Return the [X, Y] coordinate for the center point of the cell that contains the specified text.  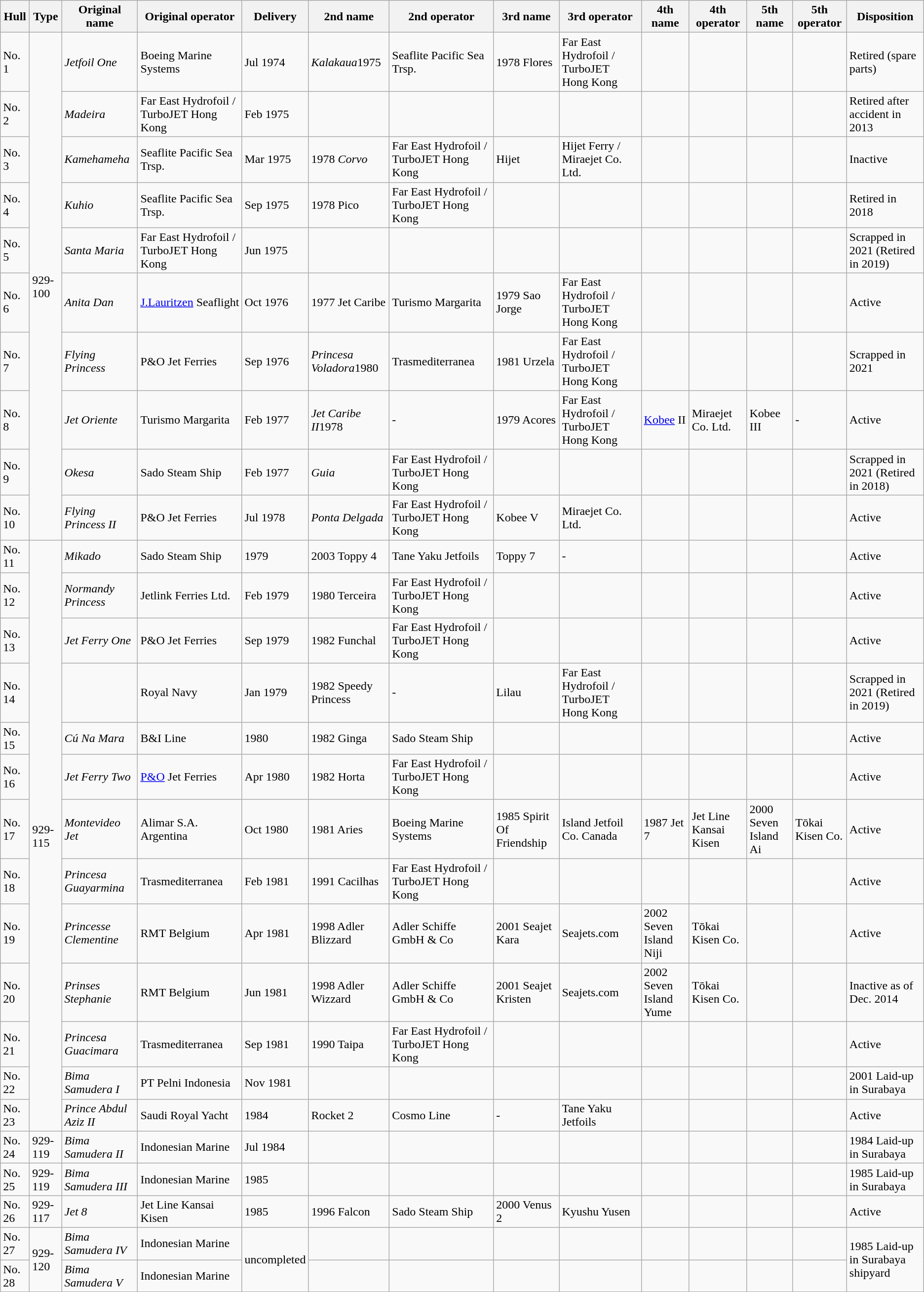
No. 21 [15, 1044]
Jet Caribe II1978 [349, 420]
Royal Navy [190, 693]
Prinses Stephanie [100, 992]
Flying Princess [100, 361]
1996 Falcon [349, 1212]
PT Pelni Indonesia [190, 1083]
2000 Venus 2 [526, 1212]
Saudi Royal Yacht [190, 1115]
Jul 1974 [275, 62]
Jet Ferry One [100, 641]
No. 18 [15, 881]
Bima Samudera II [100, 1147]
1998 Adler Blizzard [349, 933]
Delivery [275, 17]
Inactive as of Dec. 2014 [885, 992]
1978 Flores [526, 62]
Sep 1975 [275, 205]
Kobee V [526, 517]
929-120 [45, 1259]
Montevideo Jet [100, 829]
1991 Cacilhas [349, 881]
Princesa Guayarmina [100, 881]
Anita Dan [100, 302]
Island Jetfoil Co. Canada [600, 829]
Apr 1980 [275, 777]
Retired (spare parts) [885, 62]
1982 Speedy Princess [349, 693]
No. 12 [15, 595]
5th name [770, 17]
Scrapped in 2021 [885, 361]
Jun 1981 [275, 992]
uncompleted [275, 1259]
1984 [275, 1115]
4th name [665, 17]
1979 [275, 556]
No. 8 [15, 420]
Type [45, 17]
Prince Abdul Aziz II [100, 1115]
No. 6 [15, 302]
J.Lauritzen Seaflight [190, 302]
No. 4 [15, 205]
Cú Na Mara [100, 739]
Guia [349, 472]
No. 23 [15, 1115]
1979 Acores [526, 420]
Santa Maria [100, 250]
Nov 1981 [275, 1083]
Apr 1981 [275, 933]
Flying Princess II [100, 517]
Feb 1979 [275, 595]
3rd operator [600, 17]
2002 Seven Island Yume [665, 992]
No. 5 [15, 250]
No. 7 [15, 361]
1981 Urzela [526, 361]
Jun 1975 [275, 250]
Original operator [190, 17]
5th operator [820, 17]
1978 Pico [349, 205]
No. 25 [15, 1179]
1978 Corvo [349, 159]
2001 Seajet Kristen [526, 992]
Jet Ferry Two [100, 777]
Alimar S.A. Argentina [190, 829]
1980 [275, 739]
1985 Laid-up in Surabaya shipyard [885, 1259]
Sep 1976 [275, 361]
Jet 8 [100, 1212]
No. 27 [15, 1243]
Mar 1975 [275, 159]
929-100 [45, 286]
2000 Seven Island Ai [770, 829]
No. 17 [15, 829]
Hull [15, 17]
1987 Jet 7 [665, 829]
Okesa [100, 472]
No. 15 [15, 739]
1990 Taipa [349, 1044]
Kalakaua1975 [349, 62]
No. 28 [15, 1276]
2001 Seajet Kara [526, 933]
4th operator [718, 17]
No. 9 [15, 472]
No. 22 [15, 1083]
Bima Samudera I [100, 1083]
1985 Laid-up in Surabaya [885, 1179]
Sep 1981 [275, 1044]
Feb 1981 [275, 881]
929-117 [45, 1212]
Ponta Delgada [349, 517]
Cosmo Line [441, 1115]
1985 Spirit Of Friendship [526, 829]
929-115 [45, 835]
Bima Samudera V [100, 1276]
Princesa Voladora1980 [349, 361]
No. 20 [15, 992]
Kamehameha [100, 159]
Kobee III [770, 420]
Jul 1978 [275, 517]
Hijet Ferry / Miraejet Co. Ltd. [600, 159]
Jetlink Ferries Ltd. [190, 595]
Feb 1975 [275, 114]
No. 13 [15, 641]
1982 Horta [349, 777]
Oct 1980 [275, 829]
Bima Samudera III [100, 1179]
1982 Ginga [349, 739]
Kobee II [665, 420]
No. 1 [15, 62]
No. 3 [15, 159]
Original name [100, 17]
Hijet [526, 159]
Disposition [885, 17]
Madeira [100, 114]
3rd name [526, 17]
Jan 1979 [275, 693]
Jul 1984 [275, 1147]
1998 Adler Wizzard [349, 992]
Normandy Princess [100, 595]
2001 Laid-up in Surabaya [885, 1083]
Retired after accident in 2013 [885, 114]
Jetfoil One [100, 62]
Jet Oriente [100, 420]
2nd name [349, 17]
2nd operator [441, 17]
Lilau [526, 693]
Mikado [100, 556]
Inactive [885, 159]
1979 Sao Jorge [526, 302]
1982 Funchal [349, 641]
No. 16 [15, 777]
Oct 1976 [275, 302]
2003 Toppy 4 [349, 556]
Sep 1979 [275, 641]
1980 Terceira [349, 595]
Rocket 2 [349, 1115]
No. 2 [15, 114]
Princesse Clementine [100, 933]
Bima Samudera IV [100, 1243]
Kyushu Yusen [600, 1212]
B&I Line [190, 739]
Kuhio [100, 205]
No. 14 [15, 693]
No. 11 [15, 556]
Retired in 2018 [885, 205]
Princesa Guacimara [100, 1044]
No. 19 [15, 933]
No. 24 [15, 1147]
1981 Aries [349, 829]
2002 Seven Island Niji [665, 933]
No. 26 [15, 1212]
Scrapped in 2021 (Retired in 2018) [885, 472]
1977 Jet Caribe [349, 302]
1984 Laid-up in Surabaya [885, 1147]
No. 10 [15, 517]
Toppy 7 [526, 556]
